Search for the cell housing the specified text and yield its (X, Y) center coordinate. 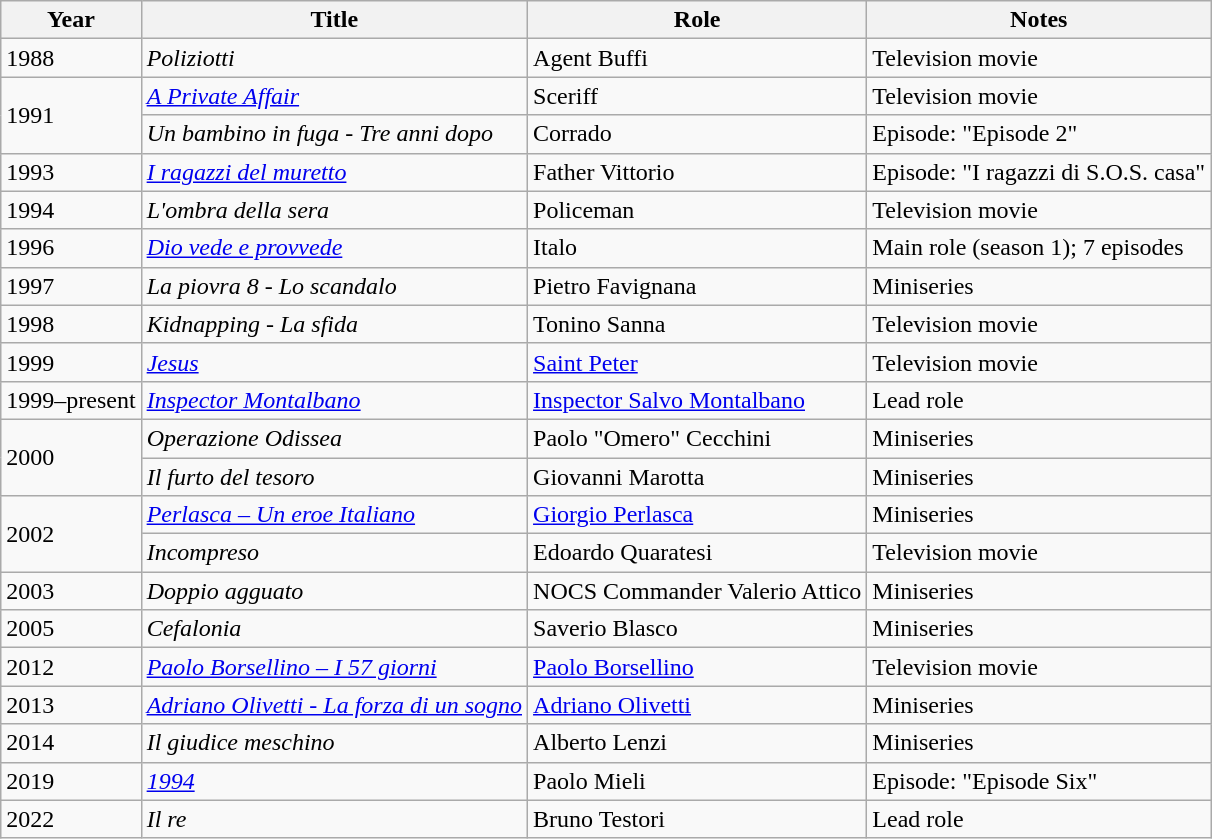
Pietro Favignana (698, 286)
Edoardo Quaratesi (698, 553)
Il re (334, 819)
Saint Peter (698, 362)
2000 (71, 457)
L'ombra della sera (334, 210)
Paolo Borsellino (698, 667)
1991 (71, 115)
Perlasca – Un eroe Italiano (334, 515)
Sceriff (698, 96)
2014 (71, 743)
2013 (71, 705)
Italo (698, 248)
Episode: "Episode 2" (1039, 134)
Giovanni Marotta (698, 477)
Alberto Lenzi (698, 743)
1993 (71, 172)
Year (71, 20)
2019 (71, 781)
Episode: "Episode Six" (1039, 781)
Cefalonia (334, 629)
2002 (71, 534)
Agent Buffi (698, 58)
1999 (71, 362)
Bruno Testori (698, 819)
Saverio Blasco (698, 629)
Adriano Olivetti - La forza di un sogno (334, 705)
I ragazzi del muretto (334, 172)
Father Vittorio (698, 172)
1988 (71, 58)
Il giudice meschino (334, 743)
Corrado (698, 134)
1999–present (71, 400)
Role (698, 20)
Operazione Odissea (334, 438)
Notes (1039, 20)
2012 (71, 667)
2022 (71, 819)
Paolo Mieli (698, 781)
Adriano Olivetti (698, 705)
1998 (71, 324)
Paolo "Omero" Cecchini (698, 438)
Doppio agguato (334, 591)
Jesus (334, 362)
Un bambino in fuga - Tre anni dopo (334, 134)
Dio vede e provvede (334, 248)
Paolo Borsellino – I 57 giorni (334, 667)
A Private Affair (334, 96)
1996 (71, 248)
2003 (71, 591)
Kidnapping - La sfida (334, 324)
1997 (71, 286)
NOCS Commander Valerio Attico (698, 591)
Episode: "I ragazzi di S.O.S. casa" (1039, 172)
Title (334, 20)
Policeman (698, 210)
Inspector Salvo Montalbano (698, 400)
Inspector Montalbano (334, 400)
Main role (season 1); 7 episodes (1039, 248)
Incompreso (334, 553)
La piovra 8 - Lo scandalo (334, 286)
Il furto del tesoro (334, 477)
Poliziotti (334, 58)
2005 (71, 629)
Tonino Sanna (698, 324)
Giorgio Perlasca (698, 515)
